From the cell containing the given text, extract its center point as (x, y) coordinate. 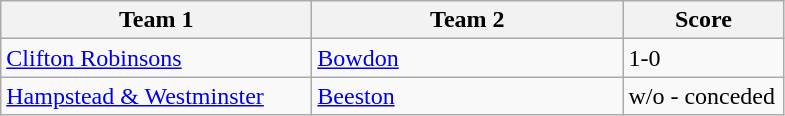
Team 1 (156, 20)
Clifton Robinsons (156, 58)
w/o - conceded (704, 96)
Bowdon (468, 58)
Team 2 (468, 20)
Score (704, 20)
1-0 (704, 58)
Hampstead & Westminster (156, 96)
Beeston (468, 96)
